Return the (X, Y) coordinate for the center point of the cell that contains the specified text.  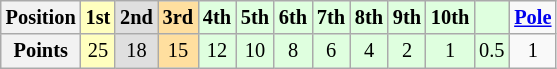
15 (178, 51)
3rd (178, 17)
1st (98, 17)
9th (407, 17)
6th (293, 17)
2 (407, 51)
4 (369, 51)
8th (369, 17)
5th (255, 17)
18 (136, 51)
7th (331, 17)
Points (41, 51)
10 (255, 51)
2nd (136, 17)
4th (217, 17)
Pole (532, 17)
8 (293, 51)
Position (41, 17)
12 (217, 51)
25 (98, 51)
6 (331, 51)
10th (450, 17)
0.5 (492, 51)
